From the cell containing the given text, extract its center point as (x, y) coordinate. 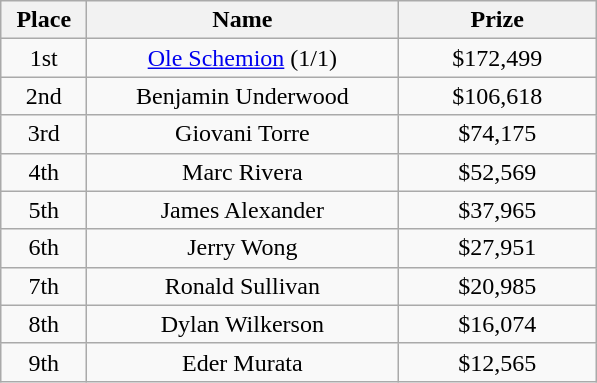
Name (242, 20)
1st (44, 58)
$52,569 (498, 172)
Dylan Wilkerson (242, 324)
Ole Schemion (1/1) (242, 58)
$16,074 (498, 324)
$12,565 (498, 362)
5th (44, 210)
Benjamin Underwood (242, 96)
Jerry Wong (242, 248)
4th (44, 172)
$172,499 (498, 58)
Marc Rivera (242, 172)
Ronald Sullivan (242, 286)
7th (44, 286)
Eder Murata (242, 362)
9th (44, 362)
2nd (44, 96)
$27,951 (498, 248)
3rd (44, 134)
$106,618 (498, 96)
Giovani Torre (242, 134)
Place (44, 20)
Prize (498, 20)
James Alexander (242, 210)
$20,985 (498, 286)
6th (44, 248)
$37,965 (498, 210)
$74,175 (498, 134)
8th (44, 324)
